Pinpoint the cell where the given text exists, returning its [X, Y] midpoint coordinate. 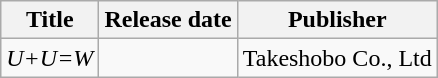
Release date [168, 20]
Takeshobo Co., Ltd [337, 58]
Publisher [337, 20]
U+U=W [50, 58]
Title [50, 20]
